For the text-containing cell, return its midpoint in [X, Y] coordinate format. 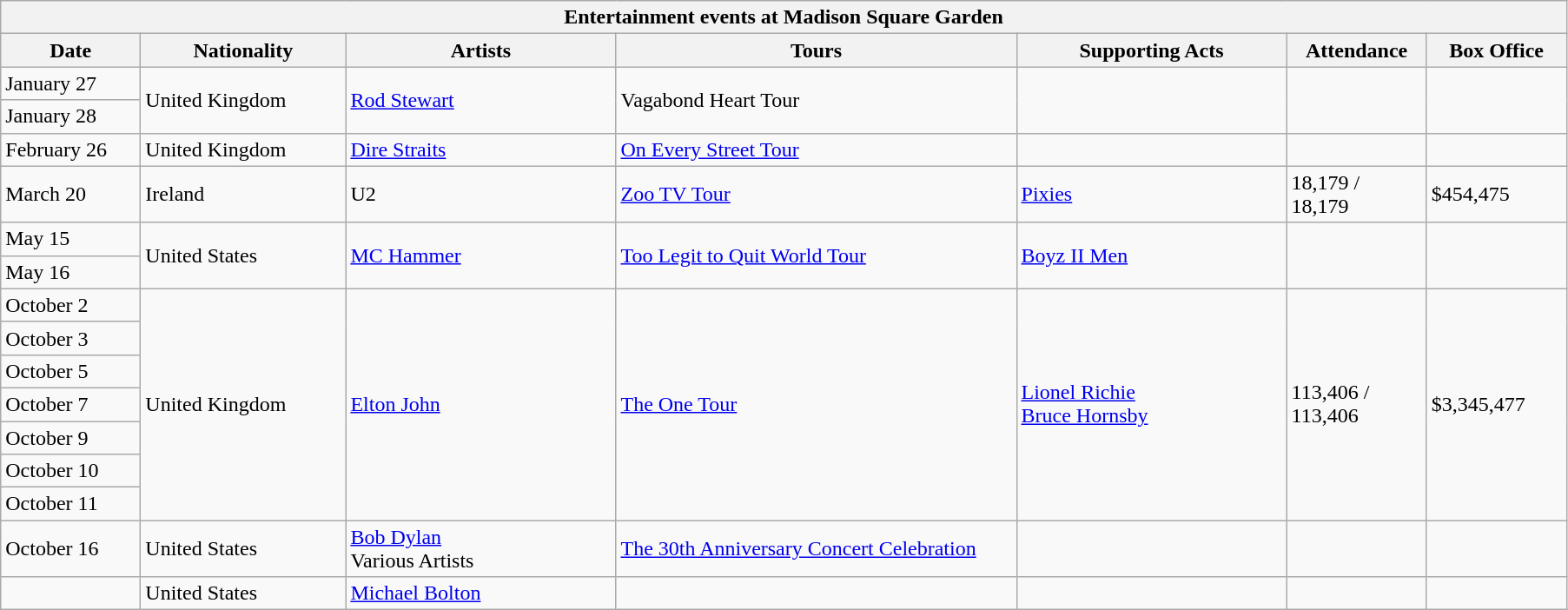
The One Tour [817, 404]
October 5 [71, 371]
October 2 [71, 305]
May 16 [71, 272]
Nationality [243, 50]
January 28 [71, 116]
May 15 [71, 239]
$3,345,477 [1496, 404]
On Every Street Tour [817, 149]
October 10 [71, 471]
Dire Straits [481, 149]
Entertainment events at Madison Square Garden [784, 17]
Box Office [1496, 50]
Zoo TV Tour [817, 195]
Pixies [1152, 195]
Supporting Acts [1152, 50]
Too Legit to Quit World Tour [817, 255]
Rod Stewart [481, 100]
February 26 [71, 149]
18,179 / 18,179 [1357, 195]
Ireland [243, 195]
113,406 / 113,406 [1357, 404]
October 3 [71, 338]
Artists [481, 50]
October 11 [71, 504]
Bob DylanVarious Artists [481, 549]
January 27 [71, 83]
October 7 [71, 404]
U2 [481, 195]
Elton John [481, 404]
Boyz II Men [1152, 255]
Lionel RichieBruce Hornsby [1152, 404]
MC Hammer [481, 255]
Date [71, 50]
$454,475 [1496, 195]
October 16 [71, 549]
October 9 [71, 437]
The 30th Anniversary Concert Celebration [817, 549]
Michael Bolton [481, 593]
Attendance [1357, 50]
Tours [817, 50]
March 20 [71, 195]
Vagabond Heart Tour [817, 100]
